Output the [x, y] coordinate of the center of the cell containing the given text.  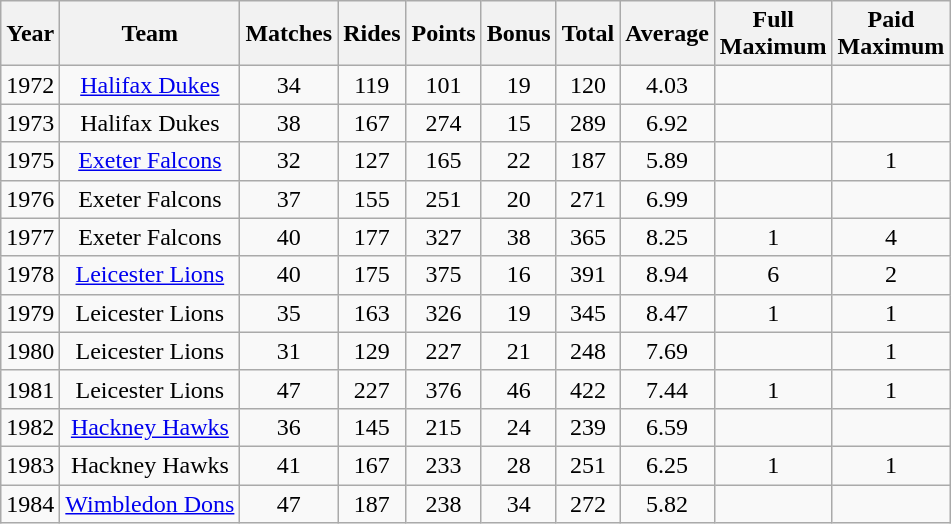
101 [444, 85]
375 [444, 275]
1975 [30, 161]
15 [518, 123]
175 [372, 275]
2 [891, 275]
6.99 [668, 199]
1973 [30, 123]
46 [518, 389]
1981 [30, 389]
6.59 [668, 427]
145 [372, 427]
127 [372, 161]
1982 [30, 427]
165 [444, 161]
36 [289, 427]
4 [891, 237]
4.03 [668, 85]
238 [444, 503]
6 [773, 275]
FullMaximum [773, 34]
1979 [30, 313]
7.69 [668, 351]
1984 [30, 503]
1977 [30, 237]
PaidMaximum [891, 34]
Points [444, 34]
1976 [30, 199]
248 [588, 351]
1983 [30, 465]
365 [588, 237]
129 [372, 351]
327 [444, 237]
28 [518, 465]
289 [588, 123]
272 [588, 503]
1978 [30, 275]
239 [588, 427]
6.92 [668, 123]
Year [30, 34]
233 [444, 465]
119 [372, 85]
Average [668, 34]
8.47 [668, 313]
1972 [30, 85]
Team [150, 34]
16 [518, 275]
8.94 [668, 275]
Bonus [518, 34]
7.44 [668, 389]
155 [372, 199]
376 [444, 389]
Total [588, 34]
163 [372, 313]
1980 [30, 351]
274 [444, 123]
345 [588, 313]
5.82 [668, 503]
22 [518, 161]
5.89 [668, 161]
326 [444, 313]
391 [588, 275]
35 [289, 313]
41 [289, 465]
31 [289, 351]
32 [289, 161]
Wimbledon Dons [150, 503]
21 [518, 351]
37 [289, 199]
Matches [289, 34]
120 [588, 85]
20 [518, 199]
24 [518, 427]
271 [588, 199]
8.25 [668, 237]
Rides [372, 34]
6.25 [668, 465]
215 [444, 427]
422 [588, 389]
177 [372, 237]
